For the text-containing cell, return its midpoint in [x, y] coordinate format. 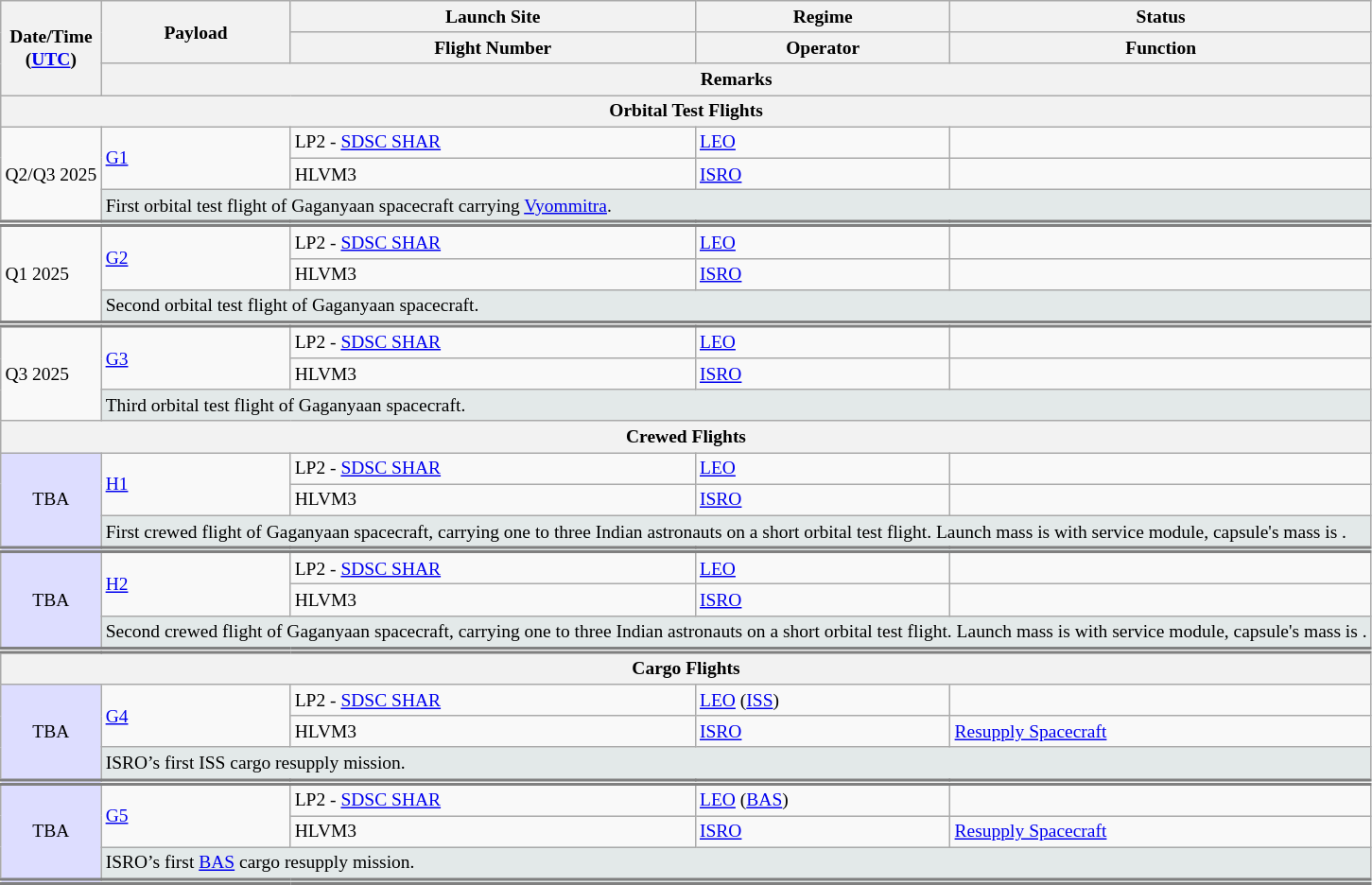
Cargo Flights [686, 667]
LEO (BAS) [823, 798]
ISRO’s first ISS cargo resupply mission. [736, 764]
Q3 2025 [51, 373]
Q2/Q3 2025 [51, 176]
Function [1161, 47]
Date/Time(UTC) [51, 48]
G1 [196, 159]
G2 [196, 257]
Regime [823, 17]
G4 [196, 717]
G5 [196, 814]
Status [1161, 17]
Remarks [736, 79]
Third orbital test flight of Gaganyaan spacecraft. [736, 405]
Flight Number [493, 47]
First orbital test flight of Gaganyaan spacecraft carrying Vyommitra. [736, 206]
LEO (ISS) [823, 700]
Launch Site [493, 17]
Crewed Flights [686, 437]
Second orbital test flight of Gaganyaan spacecraft. [736, 306]
H1 [196, 484]
ISRO’s first BAS cargo resupply mission. [736, 864]
G3 [196, 357]
Orbital Test Flights [686, 112]
H2 [196, 583]
Q1 2025 [51, 274]
Operator [823, 47]
Payload [196, 32]
